Scan for the cell matching the given text and deliver its (X, Y) coordinate at center. 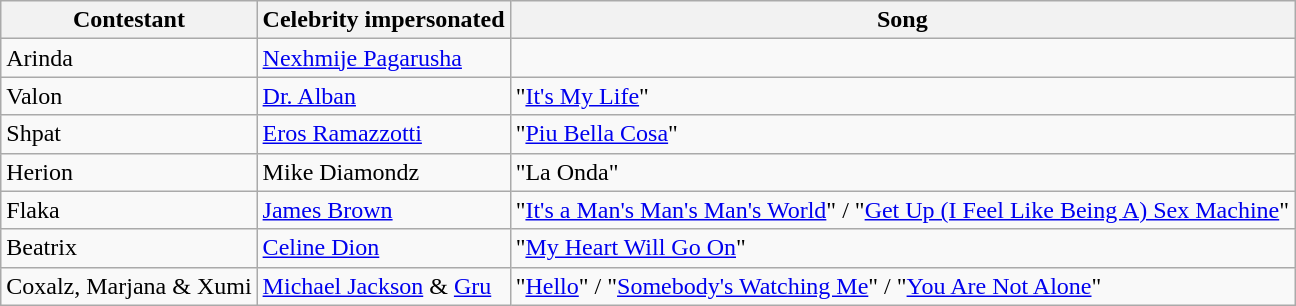
Mike Diamondz (384, 172)
Herion (129, 172)
Celebrity impersonated (384, 20)
Beatrix (129, 248)
Arinda (129, 58)
Contestant (129, 20)
"La Onda" (902, 172)
Coxalz, Marjana & Xumi (129, 286)
Song (902, 20)
James Brown (384, 210)
Valon (129, 96)
"It's My Life" (902, 96)
"It's a Man's Man's Man's World" / "Get Up (I Feel Like Being A) Sex Machine" (902, 210)
Michael Jackson & Gru (384, 286)
Dr. Alban (384, 96)
Celine Dion (384, 248)
"Piu Bella Cosa" (902, 134)
Nexhmije Pagarusha (384, 58)
Eros Ramazzotti (384, 134)
Shpat (129, 134)
Flaka (129, 210)
"My Heart Will Go On" (902, 248)
"Hello" / "Somebody's Watching Me" / "You Are Not Alone" (902, 286)
